Find where the given text appears and provide that cell's center as (X, Y) coordinate. 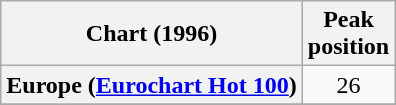
Chart (1996) (152, 34)
Europe (Eurochart Hot 100) (152, 85)
26 (348, 85)
Peakposition (348, 34)
